Output the (x, y) coordinate of the center of the cell containing the given text.  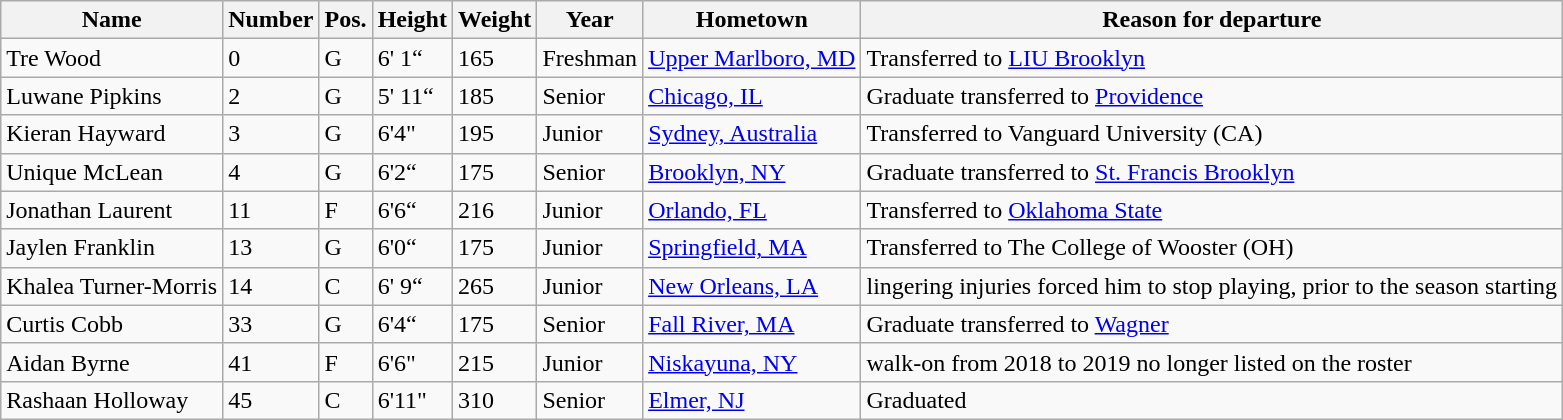
Pos. (346, 20)
41 (271, 362)
6'6“ (412, 210)
6'0“ (412, 248)
Curtis Cobb (112, 324)
11 (271, 210)
216 (494, 210)
6'2“ (412, 172)
Rashaan Holloway (112, 400)
6' 1“ (412, 58)
Brooklyn, NY (752, 172)
Hometown (752, 20)
45 (271, 400)
6'4" (412, 134)
walk-on from 2018 to 2019 no longer listed on the roster (1212, 362)
New Orleans, LA (752, 286)
195 (494, 134)
3 (271, 134)
165 (494, 58)
Orlando, FL (752, 210)
6'4“ (412, 324)
Upper Marlboro, MD (752, 58)
Number (271, 20)
5' 11“ (412, 96)
lingering injuries forced him to stop playing, prior to the season starting (1212, 286)
13 (271, 248)
Reason for departure (1212, 20)
6' 9“ (412, 286)
0 (271, 58)
4 (271, 172)
Freshman (590, 58)
Graduate transferred to Providence (1212, 96)
Jonathan Laurent (112, 210)
Aidan Byrne (112, 362)
Chicago, IL (752, 96)
Name (112, 20)
Luwane Pipkins (112, 96)
Niskayuna, NY (752, 362)
310 (494, 400)
Unique McLean (112, 172)
Year (590, 20)
14 (271, 286)
Transferred to The College of Wooster (OH) (1212, 248)
Transferred to Vanguard University (CA) (1212, 134)
Jaylen Franklin (112, 248)
Transferred to LIU Brooklyn (1212, 58)
Kieran Hayward (112, 134)
Elmer, NJ (752, 400)
2 (271, 96)
215 (494, 362)
Weight (494, 20)
6'6" (412, 362)
Transferred to Oklahoma State (1212, 210)
6'11" (412, 400)
Sydney, Australia (752, 134)
Springfield, MA (752, 248)
Graduated (1212, 400)
265 (494, 286)
Height (412, 20)
Graduate transferred to St. Francis Brooklyn (1212, 172)
Fall River, MA (752, 324)
Khalea Turner-Morris (112, 286)
Graduate transferred to Wagner (1212, 324)
33 (271, 324)
Tre Wood (112, 58)
185 (494, 96)
